Detect which cell encompasses the target text, then output its [x, y] center coordinate. 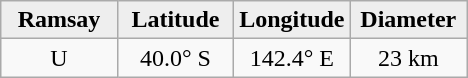
Ramsay [59, 20]
40.0° S [175, 58]
Longitude [292, 20]
23 km [408, 58]
Latitude [175, 20]
Diameter [408, 20]
142.4° E [292, 58]
U [59, 58]
